Determine the [X, Y] coordinate at the center of the cell enclosing the given text.  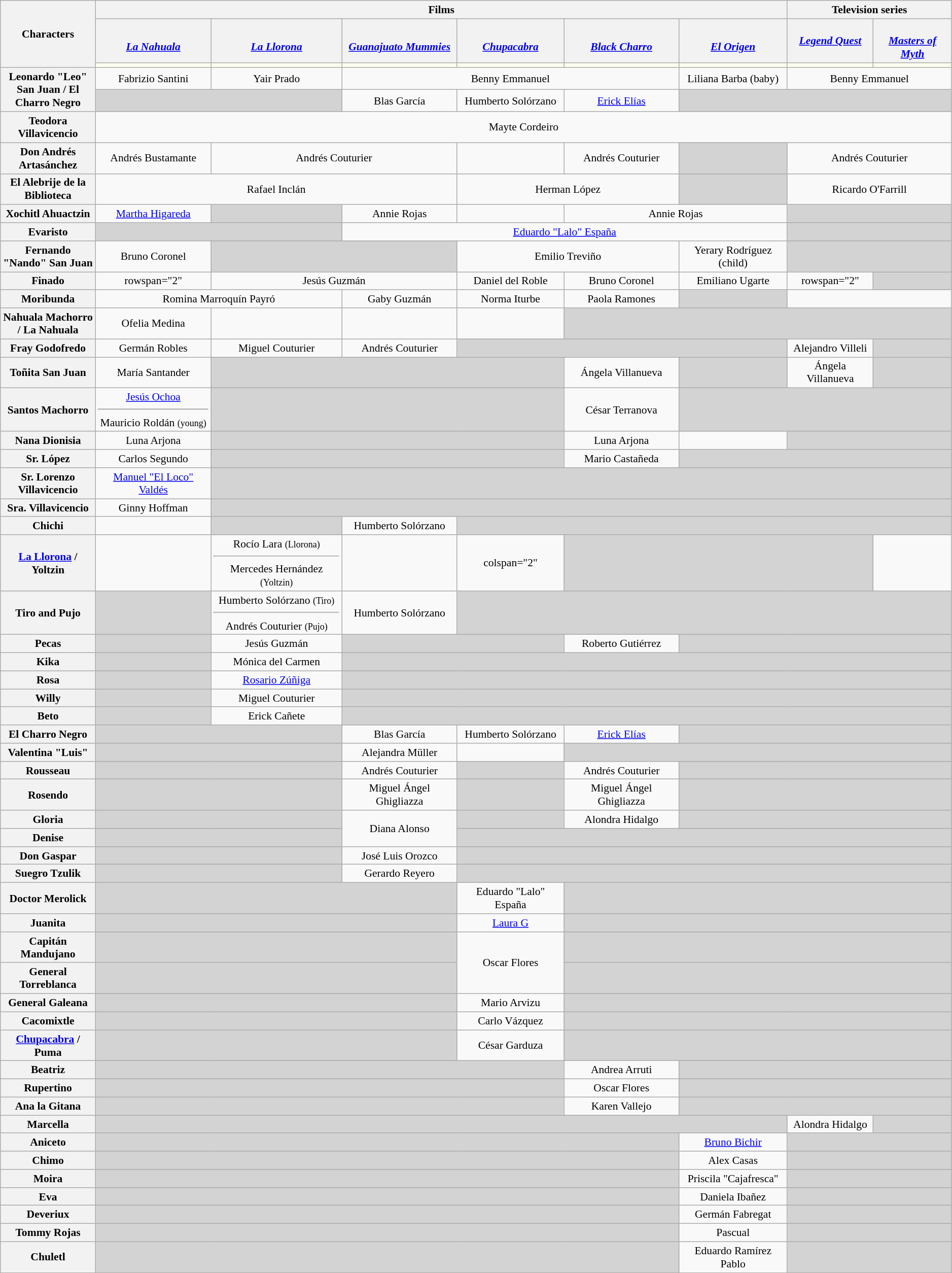
Tommy Rojas [48, 1233]
Nana Dionisia [48, 441]
Chichi [48, 526]
Suegro Tzulik [48, 874]
Norma Iturbe [510, 299]
Legend Quest [830, 41]
Moira [48, 1179]
Finado [48, 281]
Marcella [48, 1124]
Fray Godofredo [48, 348]
César Garduza [510, 1045]
Sr. López [48, 459]
Chupacabra [510, 41]
Liliana Barba (baby) [733, 79]
Roberto Gutiérrez [621, 644]
Deveriux [48, 1215]
Films [441, 10]
Manuel "El Loco" Valdés [153, 483]
Pecas [48, 644]
Rocío Lara (Llorona)Mercedes Hernández (Yoltzin) [276, 563]
Sr. Lorenzo Villavicencio [48, 483]
Ricardo O'Farrill [869, 189]
Don Gaspar [48, 856]
Karen Vallejo [621, 1106]
César Terranova [621, 410]
Evaristo [48, 232]
Chupacabra / Puma [48, 1045]
Martha Higareda [153, 214]
Pascual [733, 1233]
Mónica del Carmen [276, 662]
Emilio Treviño [568, 257]
Alejandro Villeli [830, 348]
Andrea Arruti [621, 1070]
Carlos Segundo [153, 459]
Chimo [48, 1160]
Ofelia Medina [153, 324]
Rosendo [48, 795]
Erick Cañete [276, 716]
Moribunda [48, 299]
Paola Ramones [621, 299]
Mario Arvizu [510, 1003]
Yerary Rodríguez(child) [733, 257]
Chuletl [48, 1257]
Television series [869, 10]
Masters of Myth [913, 41]
Romina Marroquín Payró [219, 299]
José Luis Orozco [400, 856]
Santos Machorro [48, 410]
Guanajuato Mummies [400, 41]
Rupertino [48, 1088]
colspan="2" [510, 563]
Rafael Inclán [276, 189]
Kika [48, 662]
El Charro Negro [48, 734]
General Galeana [48, 1003]
Mario Castañeda [621, 459]
Rosa [48, 680]
Priscila "Cajafresca" [733, 1179]
Ana la Gitana [48, 1106]
Aniceto [48, 1143]
Don Andrés Artasánchez [48, 158]
Juanita [48, 923]
Mayte Cordeiro [523, 127]
Eduardo Ramírez Pablo [733, 1257]
Alejandra Müller [400, 752]
Rousseau [48, 771]
La Llorona / Yoltzin [48, 563]
Eva [48, 1197]
Alex Casas [733, 1160]
Laura G [510, 923]
El Alebrije de la Biblioteca [48, 189]
Yair Prado [276, 79]
Rosario Zúñiga [276, 680]
Gloria [48, 819]
Humberto Solórzano (Tiro)Andrés Couturier (Pujo) [276, 613]
El Origen [733, 41]
La Llorona [276, 41]
Black Charro [621, 41]
Daniela Ibañez [733, 1197]
Herman López [568, 189]
Carlo Vázquez [510, 1021]
Germán Robles [153, 348]
Teodora Villavicencio [48, 127]
Daniel del Roble [510, 281]
Tiro and Pujo [48, 613]
Jesús OchoaMauricio Roldán (young) [153, 410]
Toñita San Juan [48, 372]
Nahuala Machorro / La Nahuala [48, 324]
Valentina "Luis" [48, 752]
Xochitl Ahuactzin [48, 214]
Capitán Mandujano [48, 948]
Sra. Villavicencio [48, 508]
Andrés Bustamante [153, 158]
Gerardo Reyero [400, 874]
Diana Alonso [400, 828]
Beatriz [48, 1070]
María Santander [153, 372]
Fernando "Nando" San Juan [48, 257]
Germán Fabregat [733, 1215]
Fabrizio Santini [153, 79]
La Nahuala [153, 41]
Characters [48, 34]
Willy [48, 698]
Gaby Guzmán [400, 299]
Beto [48, 716]
Ginny Hoffman [153, 508]
Doctor Merolick [48, 898]
General Torreblanca [48, 978]
Emiliano Ugarte [733, 281]
Leonardo "Leo" San Juan / El Charro Negro [48, 90]
Denise [48, 838]
Bruno Bichir [733, 1143]
Cacomixtle [48, 1021]
